Scan for the cell matching the given text and deliver its (x, y) coordinate at center. 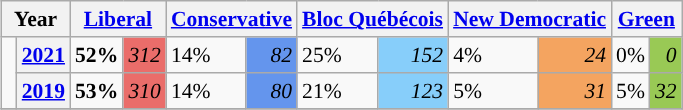
24 (574, 55)
52% (96, 55)
80 (272, 91)
152 (413, 55)
Green (646, 19)
Conservative (232, 19)
2021 (44, 55)
Bloc Québécois (372, 19)
312 (144, 55)
21% (338, 91)
82 (272, 55)
25% (338, 55)
Year (36, 19)
53% (96, 91)
4% (493, 55)
2019 (44, 91)
New Democratic (530, 19)
Liberal (118, 19)
0 (666, 55)
32 (666, 91)
0% (630, 55)
31 (574, 91)
123 (413, 91)
310 (144, 91)
